Scan for the cell matching the given text and deliver its [X, Y] coordinate at center. 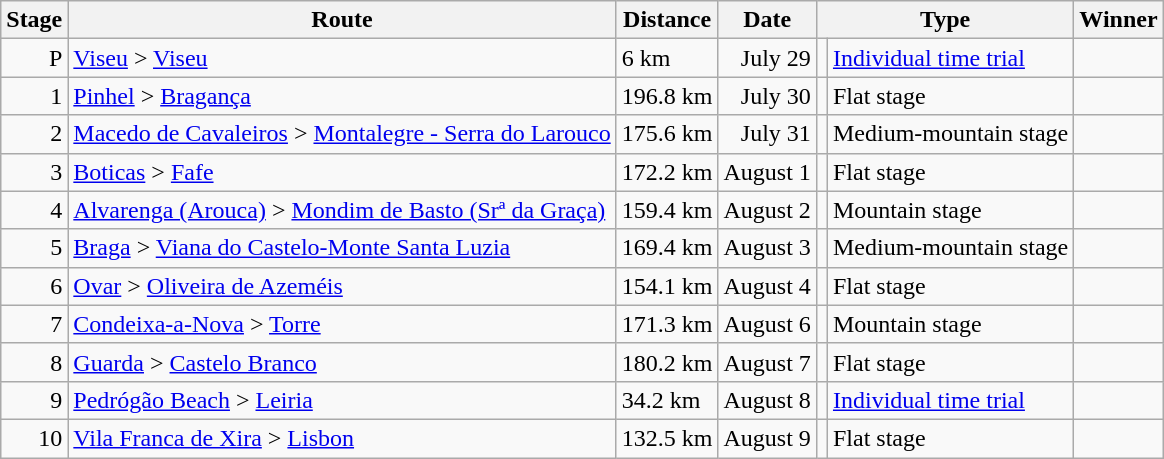
1 [34, 96]
154.1 km [667, 286]
Route [342, 20]
August 8 [767, 400]
Ovar > Oliveira de Azeméis [342, 286]
August 9 [767, 438]
August 2 [767, 210]
August 7 [767, 362]
6 [34, 286]
Alvarenga (Arouca) > Mondim de Basto (Srª da Graça) [342, 210]
Macedo de Cavaleiros > Montalegre - Serra do Larouco [342, 134]
August 4 [767, 286]
Pedrógão Beach > Leiria [342, 400]
7 [34, 324]
Stage [34, 20]
4 [34, 210]
Date [767, 20]
10 [34, 438]
Guarda > Castelo Branco [342, 362]
6 km [667, 58]
34.2 km [667, 400]
Pinhel > Bragança [342, 96]
5 [34, 248]
August 3 [767, 248]
July 30 [767, 96]
196.8 km [667, 96]
Viseu > Viseu [342, 58]
8 [34, 362]
August 1 [767, 172]
2 [34, 134]
175.6 km [667, 134]
171.3 km [667, 324]
Boticas > Fafe [342, 172]
180.2 km [667, 362]
P [34, 58]
July 29 [767, 58]
172.2 km [667, 172]
Distance [667, 20]
3 [34, 172]
July 31 [767, 134]
Winner [1118, 20]
Vila Franca de Xira > Lisbon [342, 438]
Type [944, 20]
132.5 km [667, 438]
August 6 [767, 324]
159.4 km [667, 210]
169.4 km [667, 248]
9 [34, 400]
Braga > Viana do Castelo-Monte Santa Luzia [342, 248]
Condeixa-a-Nova > Torre [342, 324]
